Provide the [x, y] coordinate of the cell's center where the given text is located.  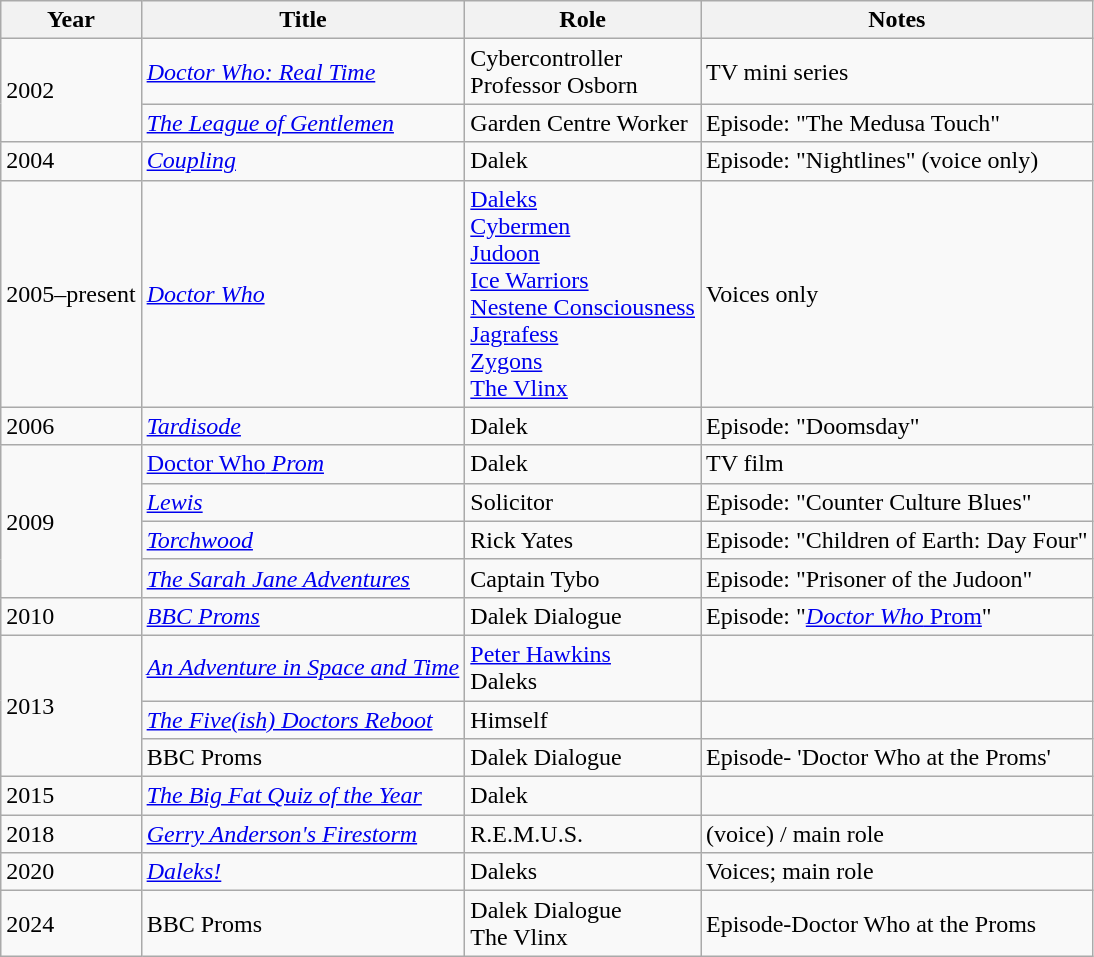
TV mini series [896, 72]
The League of Gentlemen [303, 123]
Episode: "Doomsday" [896, 426]
Doctor Who: Real Time [303, 72]
Role [583, 20]
R.E.M.U.S. [583, 834]
Daleks [583, 872]
Voices; main role [896, 872]
The Big Fat Quiz of the Year [303, 796]
Title [303, 20]
2010 [71, 616]
Tardisode [303, 426]
2020 [71, 872]
Episode: "Counter Culture Blues" [896, 502]
2009 [71, 521]
2024 [71, 924]
Notes [896, 20]
2013 [71, 706]
Episode-Doctor Who at the Proms [896, 924]
CybercontrollerProfessor Osborn [583, 72]
Daleks! [303, 872]
Episode: "Children of Earth: Day Four" [896, 540]
Peter HawkinsDaleks [583, 668]
Year [71, 20]
2002 [71, 90]
Episode: "Nightlines" (voice only) [896, 161]
Himself [583, 719]
Episode: "The Medusa Touch" [896, 123]
Doctor Who Prom [303, 464]
TV film [896, 464]
2018 [71, 834]
Gerry Anderson's Firestorm [303, 834]
An Adventure in Space and Time [303, 668]
2015 [71, 796]
Torchwood [303, 540]
The Five(ish) Doctors Reboot [303, 719]
DaleksCybermenJudoonIce WarriorsNestene ConsciousnessJagrafessZygonsThe Vlinx [583, 294]
Episode: "Prisoner of the Judoon" [896, 578]
Garden Centre Worker [583, 123]
Lewis [303, 502]
2006 [71, 426]
Captain Tybo [583, 578]
Episode- 'Doctor Who at the Proms' [896, 758]
Episode: "Doctor Who Prom" [896, 616]
Doctor Who [303, 294]
2005–present [71, 294]
Solicitor [583, 502]
Rick Yates [583, 540]
The Sarah Jane Adventures [303, 578]
Voices only [896, 294]
(voice) / main role [896, 834]
2004 [71, 161]
Dalek DialogueThe Vlinx [583, 924]
Coupling [303, 161]
